Search for the cell housing the specified text and yield its (X, Y) center coordinate. 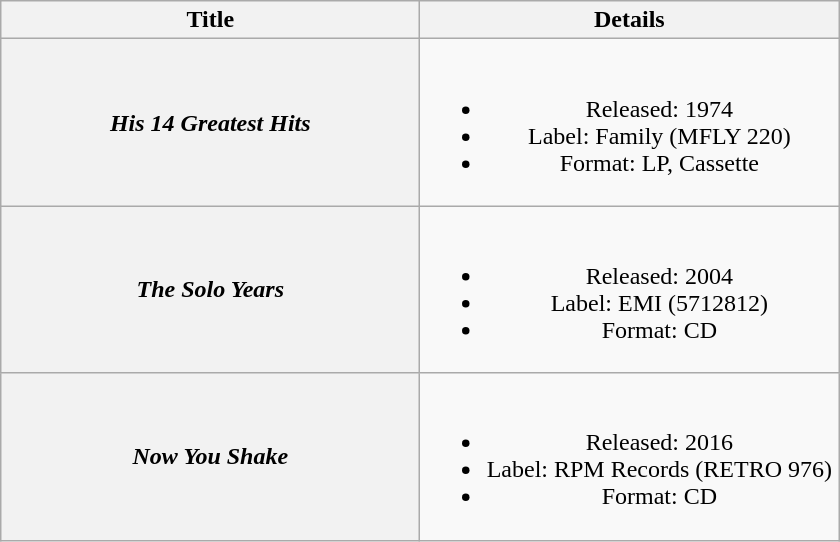
The Solo Years (210, 290)
His 14 Greatest Hits (210, 122)
Title (210, 20)
Released: 2004Label: EMI (5712812)Format: CD (630, 290)
Now You Shake (210, 456)
Released: 1974Label: Family (MFLY 220)Format: LP, Cassette (630, 122)
Details (630, 20)
Released: 2016Label: RPM Records (RETRO 976)Format: CD (630, 456)
